Provide the [X, Y] coordinate of the cell's center where the given text is located.  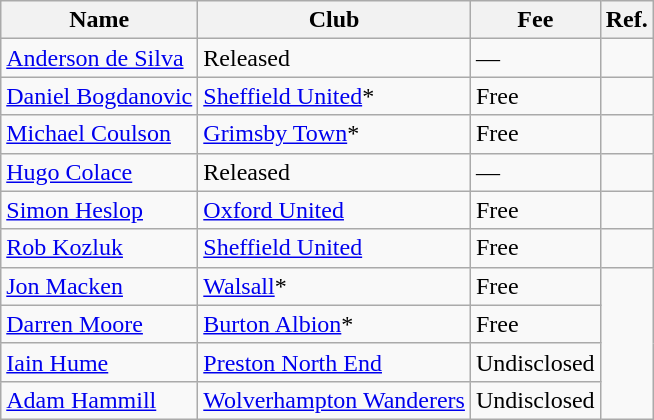
Ref. [626, 20]
Name [100, 20]
Oxford United [334, 210]
Club [334, 20]
Sheffield United* [334, 96]
Adam Hammill [100, 400]
Fee [535, 20]
Sheffield United [334, 248]
Simon Heslop [100, 210]
Preston North End [334, 362]
Hugo Colace [100, 172]
Darren Moore [100, 324]
Michael Coulson [100, 134]
Grimsby Town* [334, 134]
Daniel Bogdanovic [100, 96]
Burton Albion* [334, 324]
Jon Macken [100, 286]
Wolverhampton Wanderers [334, 400]
Iain Hume [100, 362]
Rob Kozluk [100, 248]
Anderson de Silva [100, 58]
Walsall* [334, 286]
